For the text-containing cell, return its midpoint in [X, Y] coordinate format. 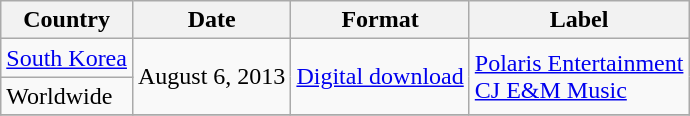
South Korea [67, 58]
Worldwide [67, 96]
Country [67, 20]
Date [211, 20]
Format [380, 20]
Label [579, 20]
Digital download [380, 77]
Polaris EntertainmentCJ E&M Music [579, 77]
August 6, 2013 [211, 77]
